Locate the cell with the specified text and output its [X, Y] center coordinate. 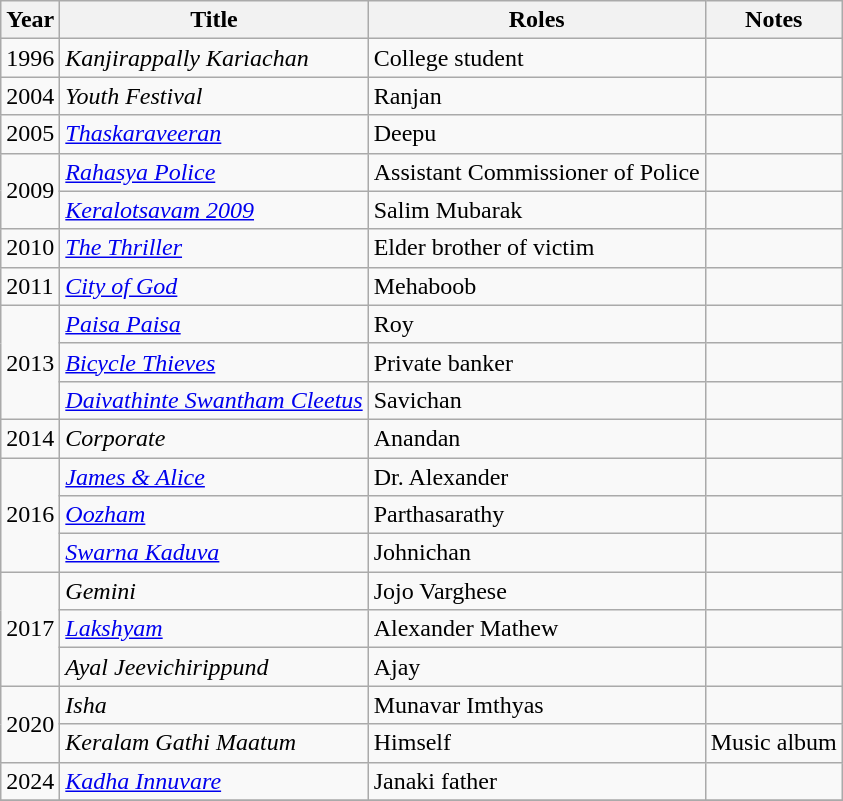
1996 [30, 58]
Youth Festival [214, 96]
Kadha Innuvare [214, 781]
Assistant Commissioner of Police [536, 172]
2016 [30, 515]
Thaskaraveeran [214, 134]
Roles [536, 20]
Paisa Paisa [214, 324]
2005 [30, 134]
Lakshyam [214, 629]
Rahasya Police [214, 172]
Private banker [536, 362]
Deepu [536, 134]
The Thriller [214, 248]
Ranjan [536, 96]
Swarna Kaduva [214, 553]
Alexander Mathew [536, 629]
2014 [30, 438]
Isha [214, 705]
Gemini [214, 591]
Johnichan [536, 553]
Year [30, 20]
Daivathinte Swantham Cleetus [214, 400]
Oozham [214, 515]
Savichan [536, 400]
2009 [30, 191]
City of God [214, 286]
Notes [774, 20]
Roy [536, 324]
2010 [30, 248]
Parthasarathy [536, 515]
Dr. Alexander [536, 477]
2004 [30, 96]
Munavar Imthyas [536, 705]
Corporate [214, 438]
Ajay [536, 667]
College student [536, 58]
2013 [30, 362]
Ayal Jeevichirippund [214, 667]
Mehaboob [536, 286]
James & Alice [214, 477]
Music album [774, 743]
Keralam Gathi Maatum [214, 743]
Title [214, 20]
Anandan [536, 438]
2020 [30, 724]
Keralotsavam 2009 [214, 210]
2011 [30, 286]
Jojo Varghese [536, 591]
Himself [536, 743]
2017 [30, 629]
Elder brother of victim [536, 248]
Janaki father [536, 781]
Kanjirappally Kariachan [214, 58]
2024 [30, 781]
Salim Mubarak [536, 210]
Bicycle Thieves [214, 362]
